Return the (x, y) coordinate for the center point of the cell that contains the specified text.  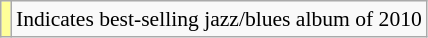
Indicates best-selling jazz/blues album of 2010 (219, 19)
